Determine the (x, y) coordinate at the center of the cell enclosing the given text.  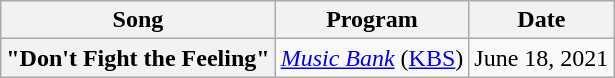
"Don't Fight the Feeling" (138, 58)
Program (372, 20)
Song (138, 20)
June 18, 2021 (542, 58)
Date (542, 20)
Music Bank (KBS) (372, 58)
